Extract the (X, Y) coordinate from the center of the cell holding the provided text.  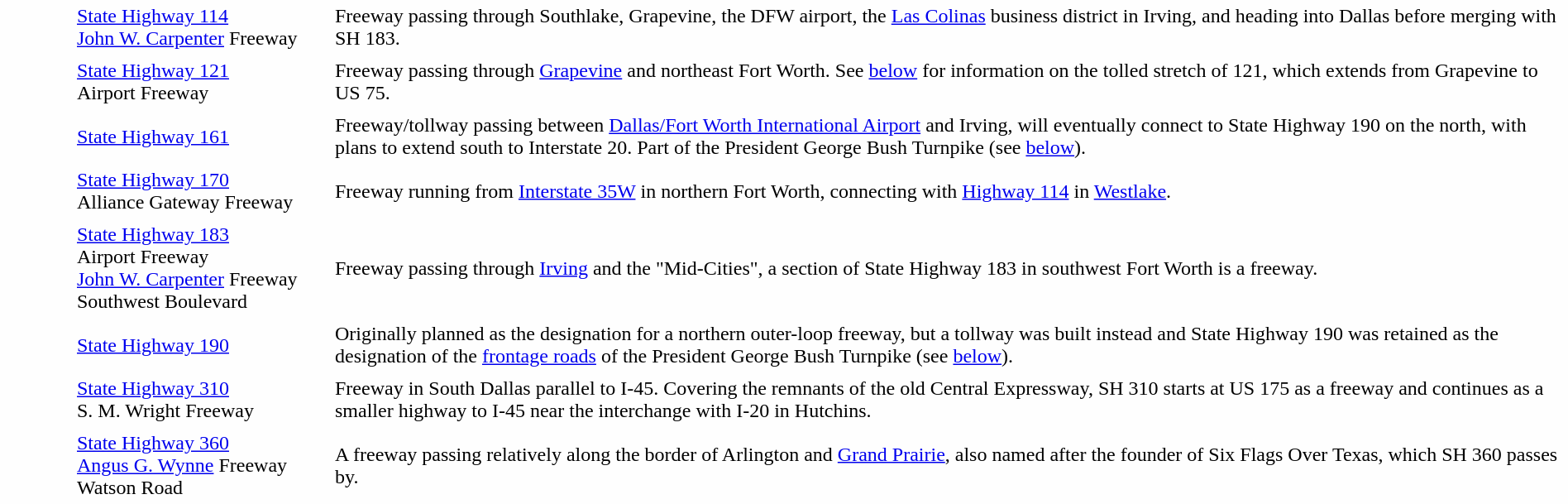
State Highway 121Airport Freeway (201, 82)
Freeway running from Interstate 35W in northern Fort Worth, connecting with Highway 114 in Westlake. (949, 191)
State Highway 170Alliance Gateway Freeway (201, 191)
State Highway 360Angus G. Wynne FreewayWatson Road (201, 465)
State Highway 190 (201, 345)
State Highway 114John W. Carpenter Freeway (201, 27)
State Highway 310S. M. Wright Freeway (201, 400)
Freeway passing through Irving and the "Mid-Cities", a section of State Highway 183 in southwest Fort Worth is a freeway. (949, 268)
State Highway 161 (201, 137)
State Highway 183Airport FreewayJohn W. Carpenter FreewaySouthwest Boulevard (201, 268)
